Determine the (x, y) coordinate at the center of the cell enclosing the given text.  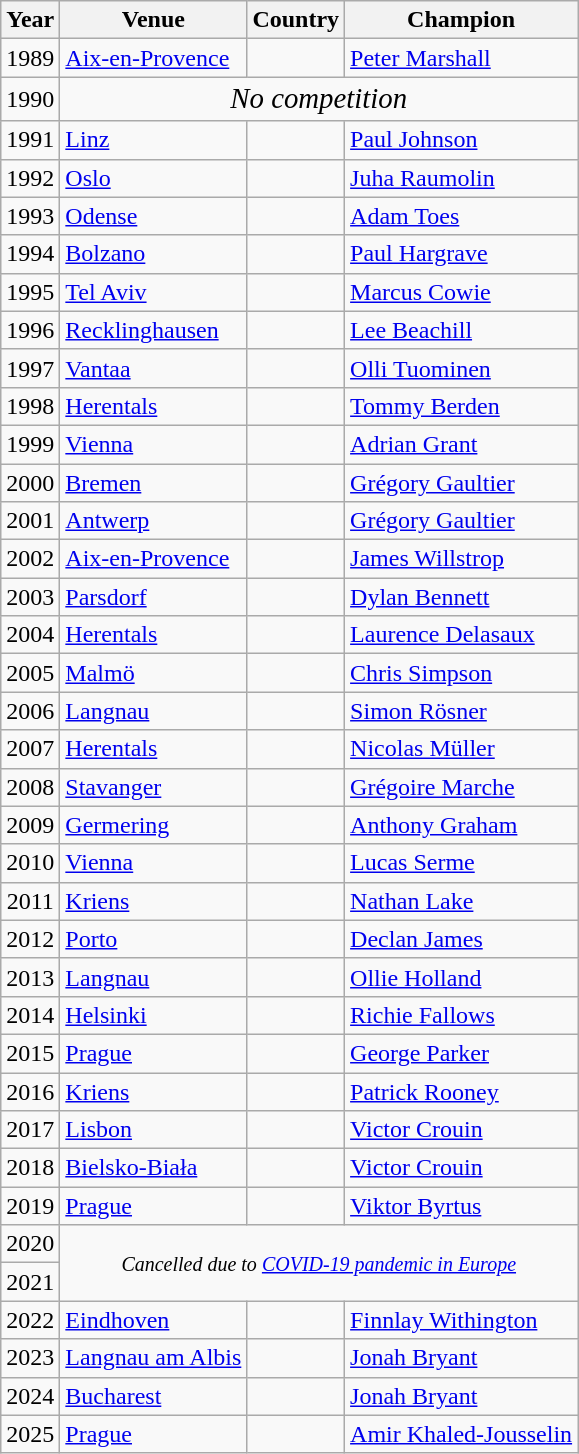
Patrick Rooney (462, 1091)
Antwerp (154, 521)
2010 (30, 863)
2014 (30, 1015)
George Parker (462, 1053)
Juha Raumolin (462, 178)
2021 (30, 1282)
2022 (30, 1320)
2004 (30, 635)
Venue (154, 20)
2023 (30, 1358)
1996 (30, 330)
2018 (30, 1168)
Odense (154, 216)
2008 (30, 787)
Nathan Lake (462, 901)
Adrian Grant (462, 444)
Simon Rösner (462, 711)
Lisbon (154, 1130)
Viktor Byrtus (462, 1206)
Country (296, 20)
Adam Toes (462, 216)
Malmö (154, 673)
Nicolas Müller (462, 749)
1990 (30, 99)
2001 (30, 521)
2015 (30, 1053)
Oslo (154, 178)
Chris Simpson (462, 673)
2013 (30, 977)
Porto (154, 939)
2005 (30, 673)
2002 (30, 559)
Bucharest (154, 1396)
Lee Beachill (462, 330)
Year (30, 20)
Marcus Cowie (462, 292)
No competition (319, 99)
1995 (30, 292)
2006 (30, 711)
1992 (30, 178)
2000 (30, 483)
Peter Marshall (462, 58)
2017 (30, 1130)
Langnau am Albis (154, 1358)
Bielsko-Biała (154, 1168)
1989 (30, 58)
Richie Fallows (462, 1015)
1993 (30, 216)
Linz (154, 140)
Grégoire Marche (462, 787)
Paul Hargrave (462, 254)
Bremen (154, 483)
Dylan Bennett (462, 597)
1999 (30, 444)
2009 (30, 825)
Olli Tuominen (462, 368)
Amir Khaled-Jousselin (462, 1434)
Ollie Holland (462, 977)
2020 (30, 1244)
Anthony Graham (462, 825)
2012 (30, 939)
Recklinghausen (154, 330)
2025 (30, 1434)
2003 (30, 597)
Stavanger (154, 787)
Helsinki (154, 1015)
2019 (30, 1206)
Tommy Berden (462, 406)
Paul Johnson (462, 140)
2024 (30, 1396)
Declan James (462, 939)
2016 (30, 1091)
James Willstrop (462, 559)
Parsdorf (154, 597)
Cancelled due to COVID-19 pandemic in Europe (319, 1263)
Bolzano (154, 254)
Vantaa (154, 368)
Lucas Serme (462, 863)
Tel Aviv (154, 292)
2007 (30, 749)
Finnlay Withington (462, 1320)
1997 (30, 368)
1991 (30, 140)
Eindhoven (154, 1320)
Germering (154, 825)
Champion (462, 20)
Laurence Delasaux (462, 635)
2011 (30, 901)
1998 (30, 406)
1994 (30, 254)
